Return [X, Y] of the center of cell containing provided text 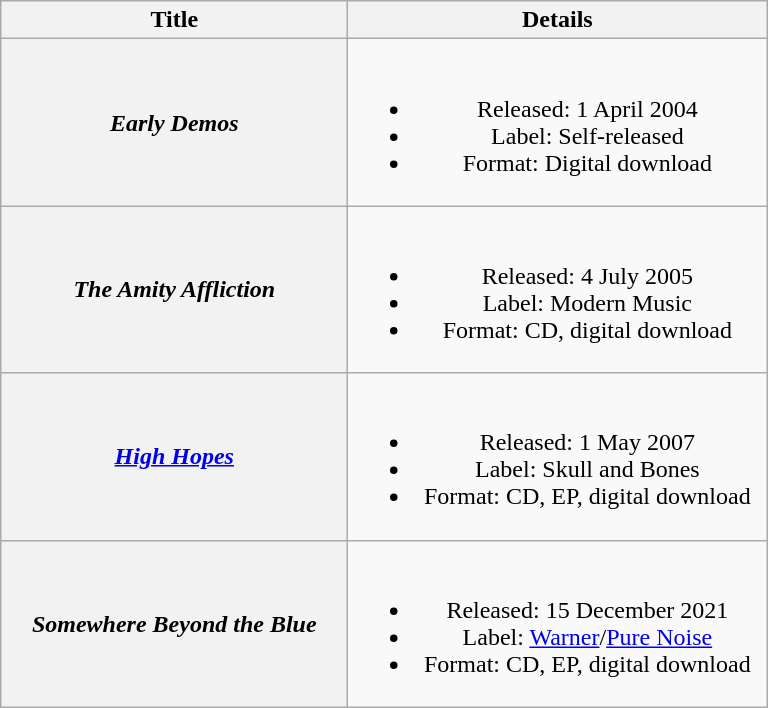
Released: 15 December 2021Label: Warner/Pure NoiseFormat: CD, EP, digital download [558, 624]
The Amity Affliction [174, 290]
Released: 1 April 2004Label: Self-releasedFormat: Digital download [558, 122]
Early Demos [174, 122]
Details [558, 20]
High Hopes [174, 456]
Released: 4 July 2005Label: Modern MusicFormat: CD, digital download [558, 290]
Released: 1 May 2007Label: Skull and BonesFormat: CD, EP, digital download [558, 456]
Title [174, 20]
Somewhere Beyond the Blue [174, 624]
